From the cell containing the given text, extract its center point as [x, y] coordinate. 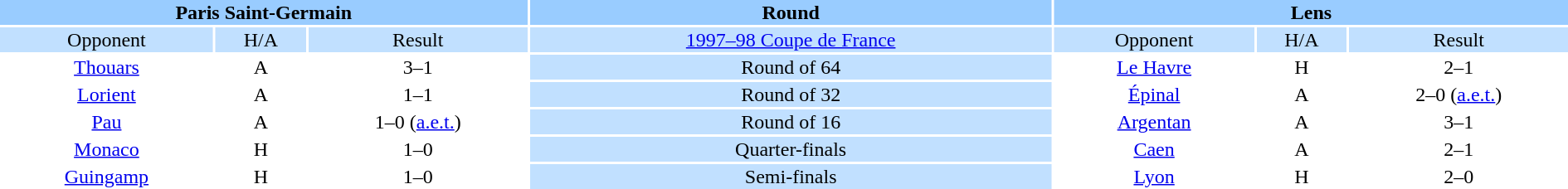
Monaco [106, 149]
1–1 [418, 94]
Lyon [1154, 177]
Lens [1311, 12]
1997–98 Coupe de France [790, 40]
Round of 64 [790, 67]
Le Havre [1154, 67]
Paris Saint-Germain [264, 12]
2–0 [1458, 177]
Round [790, 12]
Épinal [1154, 94]
Round of 16 [790, 122]
Caen [1154, 149]
Lorient [106, 94]
Round of 32 [790, 94]
Pau [106, 122]
Argentan [1154, 122]
Thouars [106, 67]
1–0 (a.e.t.) [418, 122]
Semi-finals [790, 177]
Quarter-finals [790, 149]
2–0 (a.e.t.) [1458, 94]
Guingamp [106, 177]
